Detect which cell encompasses the target text, then output its [x, y] center coordinate. 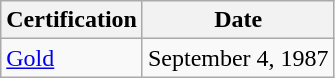
Gold [72, 58]
September 4, 1987 [238, 58]
Date [238, 20]
Certification [72, 20]
